Determine the [x, y] coordinate at the center of the cell enclosing the given text.  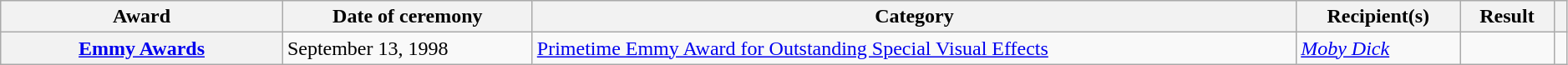
Emmy Awards [142, 48]
September 13, 1998 [408, 48]
Date of ceremony [408, 17]
Primetime Emmy Award for Outstanding Special Visual Effects [914, 48]
Recipient(s) [1378, 17]
Award [142, 17]
Result [1507, 17]
Moby Dick [1378, 48]
Category [914, 17]
